Search for the cell housing the specified text and yield its (x, y) center coordinate. 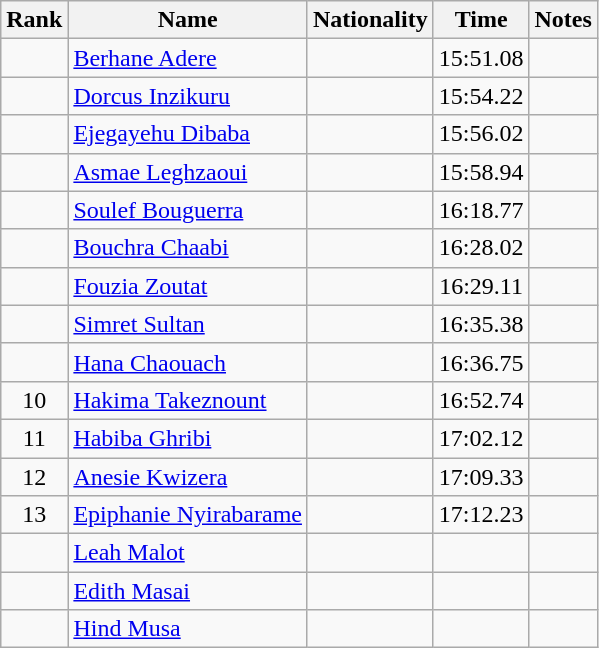
Bouchra Chaabi (188, 248)
10 (34, 400)
15:51.08 (481, 58)
Hind Musa (188, 629)
16:18.77 (481, 210)
11 (34, 438)
15:54.22 (481, 96)
17:02.12 (481, 438)
16:28.02 (481, 248)
Fouzia Zoutat (188, 286)
Edith Masai (188, 591)
Berhane Adere (188, 58)
17:09.33 (481, 477)
Habiba Ghribi (188, 438)
13 (34, 515)
Hakima Takeznount (188, 400)
Time (481, 20)
Hana Chaouach (188, 362)
Rank (34, 20)
12 (34, 477)
16:52.74 (481, 400)
15:58.94 (481, 172)
Leah Malot (188, 553)
17:12.23 (481, 515)
15:56.02 (481, 134)
Anesie Kwizera (188, 477)
Dorcus Inzikuru (188, 96)
16:29.11 (481, 286)
16:35.38 (481, 324)
Notes (563, 20)
Nationality (370, 20)
Epiphanie Nyirabarame (188, 515)
Simret Sultan (188, 324)
Name (188, 20)
Soulef Bouguerra (188, 210)
16:36.75 (481, 362)
Asmae Leghzaoui (188, 172)
Ejegayehu Dibaba (188, 134)
